Scan for the cell matching the given text and deliver its [x, y] coordinate at center. 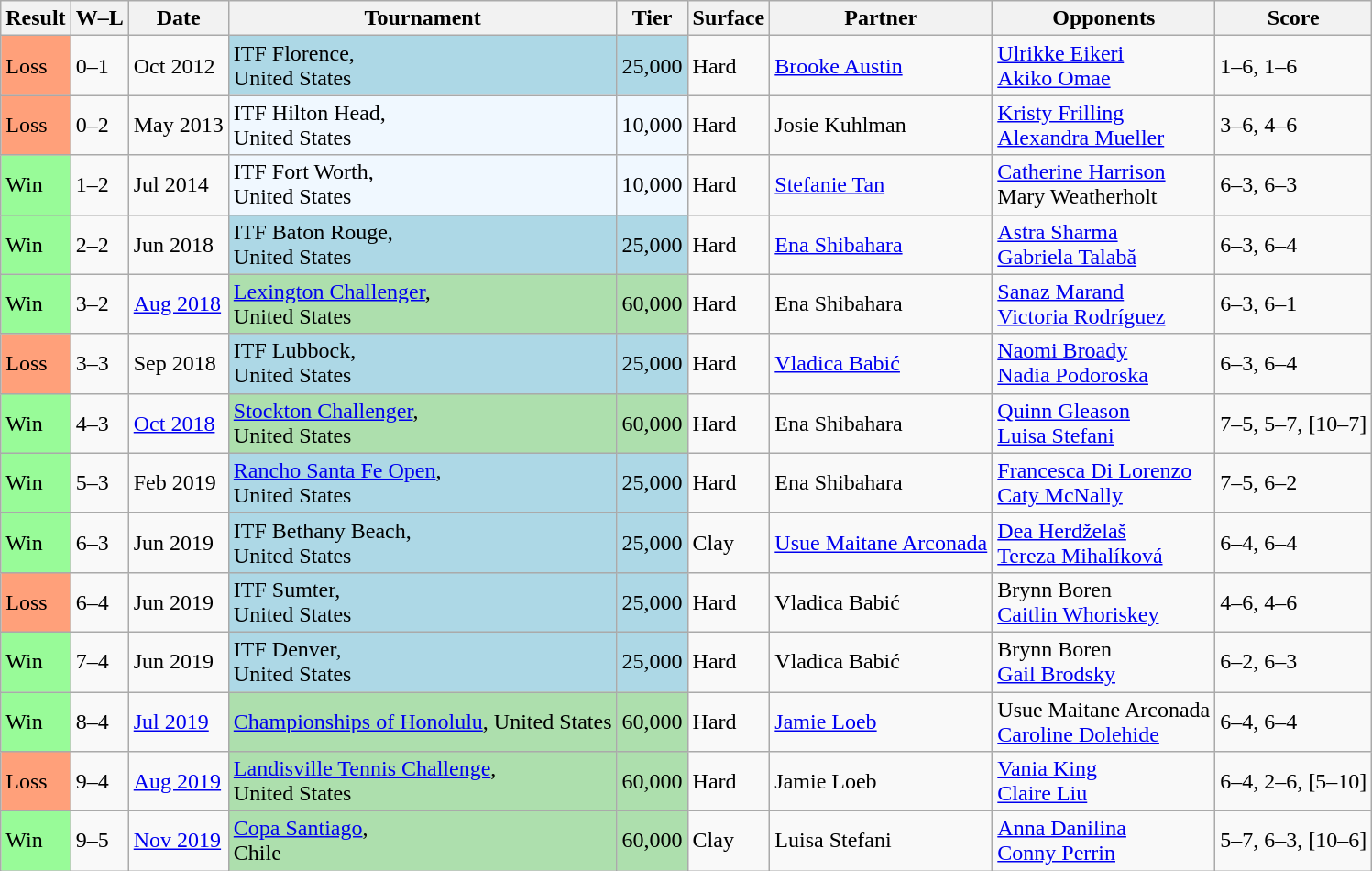
5–3 [99, 482]
Lexington Challenger, United States [423, 304]
4–3 [99, 424]
ITF Lubbock, United States [423, 363]
Usue Maitane Arconada [882, 543]
Landisville Tennis Challenge, United States [423, 781]
Aug 2018 [178, 304]
Kristy Frilling Alexandra Mueller [1103, 125]
3–2 [99, 304]
Nov 2019 [178, 842]
Rancho Santa Fe Open, United States [423, 482]
Anna Danilina Conny Perrin [1103, 842]
Jul 2014 [178, 185]
Sep 2018 [178, 363]
Surface [729, 18]
Result [36, 18]
6–2, 6–3 [1294, 662]
Tournament [423, 18]
Brynn Boren Caitlin Whoriskey [1103, 601]
3–6, 4–6 [1294, 125]
Brynn Boren Gail Brodsky [1103, 662]
ITF Bethany Beach, United States [423, 543]
ITF Florence, United States [423, 66]
Championships of Honolulu, United States [423, 721]
Naomi Broady Nadia Podoroska [1103, 363]
Tier [653, 18]
6–4, 2–6, [5–10] [1294, 781]
ITF Fort Worth, United States [423, 185]
W–L [99, 18]
6–3 [99, 543]
Francesca Di Lorenzo Caty McNally [1103, 482]
Brooke Austin [882, 66]
ITF Denver, United States [423, 662]
Partner [882, 18]
8–4 [99, 721]
7–5, 5–7, [10–7] [1294, 424]
6–4 [99, 601]
9–5 [99, 842]
Usue Maitane Arconada Caroline Dolehide [1103, 721]
Luisa Stefani [882, 842]
ITF Hilton Head, United States [423, 125]
Quinn Gleason Luisa Stefani [1103, 424]
Sanaz Marand Victoria Rodríguez [1103, 304]
Opponents [1103, 18]
7–4 [99, 662]
Stefanie Tan [882, 185]
Date [178, 18]
Vania King Claire Liu [1103, 781]
0–1 [99, 66]
Josie Kuhlman [882, 125]
ITF Baton Rouge, United States [423, 244]
1–6, 1–6 [1294, 66]
0–2 [99, 125]
1–2 [99, 185]
Oct 2012 [178, 66]
4–6, 4–6 [1294, 601]
Astra Sharma Gabriela Talabă [1103, 244]
Jun 2018 [178, 244]
Copa Santiago, Chile [423, 842]
5–7, 6–3, [10–6] [1294, 842]
Dea Herdželaš Tereza Mihalíková [1103, 543]
May 2013 [178, 125]
6–3, 6–3 [1294, 185]
Oct 2018 [178, 424]
3–3 [99, 363]
7–5, 6–2 [1294, 482]
Ulrikke Eikeri Akiko Omae [1103, 66]
ITF Sumter, United States [423, 601]
9–4 [99, 781]
2–2 [99, 244]
Aug 2019 [178, 781]
Jul 2019 [178, 721]
Catherine Harrison Mary Weatherholt [1103, 185]
Score [1294, 18]
6–3, 6–1 [1294, 304]
Stockton Challenger, United States [423, 424]
Feb 2019 [178, 482]
